Extract the (X, Y) coordinate from the center of the cell holding the provided text.  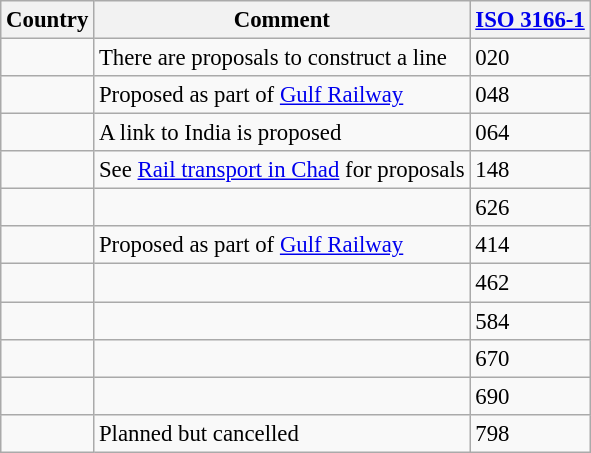
ISO 3166-1 (530, 20)
There are proposals to construct a line (282, 58)
414 (530, 245)
Planned but cancelled (282, 433)
064 (530, 133)
462 (530, 283)
626 (530, 208)
048 (530, 95)
584 (530, 321)
A link to India is proposed (282, 133)
Comment (282, 20)
020 (530, 58)
670 (530, 358)
148 (530, 170)
Country (48, 20)
See Rail transport in Chad for proposals (282, 170)
690 (530, 396)
798 (530, 433)
